For the text-containing cell, return its midpoint in [X, Y] coordinate format. 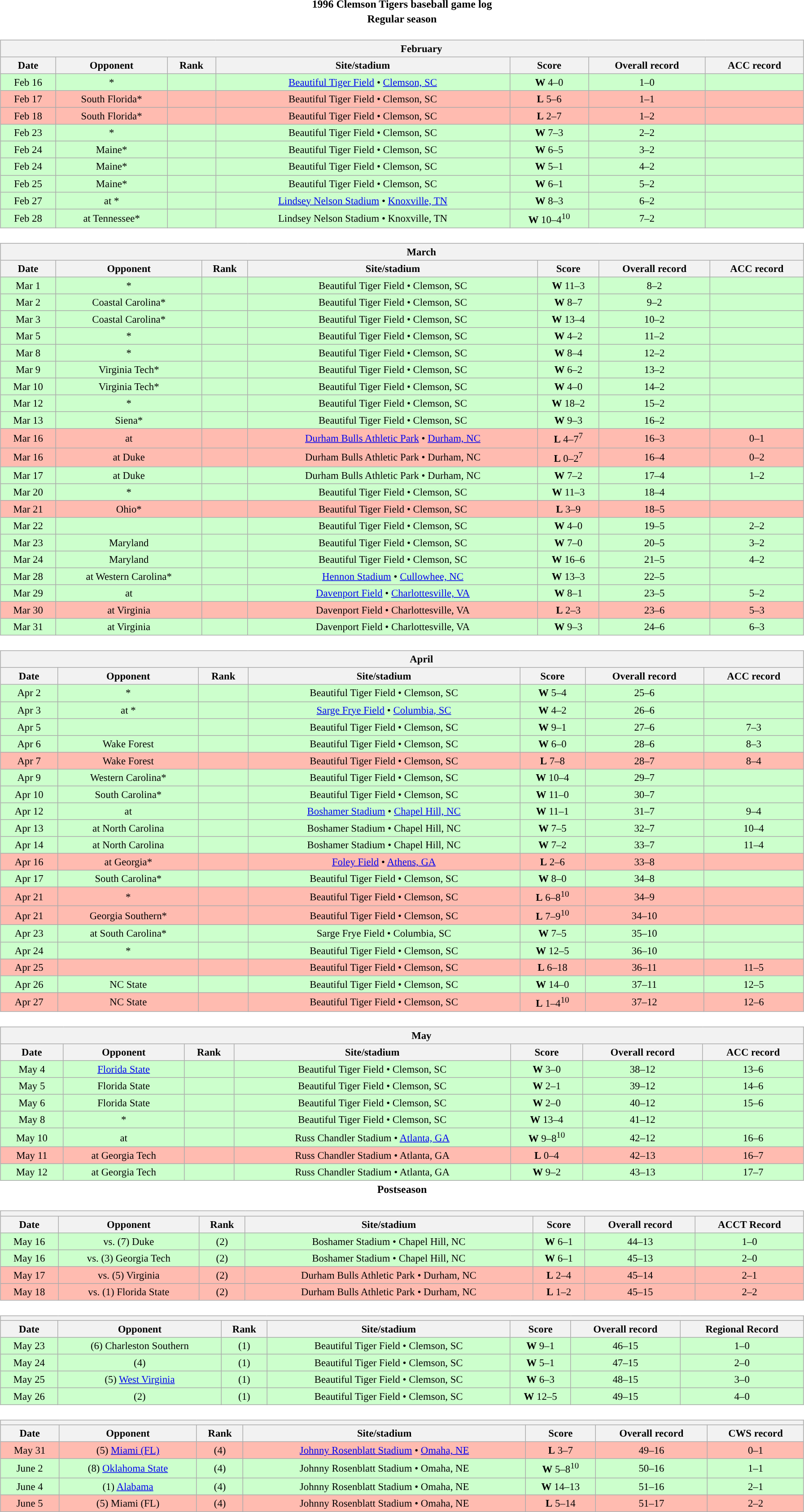
Feb 28 [28, 218]
at Georgia* [128, 862]
37–11 [644, 984]
W 14–13 [560, 1486]
at Western Carolina* [129, 576]
W 8–4 [568, 353]
L 0–27 [568, 457]
24–6 [655, 627]
23–5 [655, 593]
16–3 [655, 438]
Apr 27 [29, 1002]
35–10 [644, 933]
L 5–14 [560, 1503]
L 0–4 [546, 1156]
0–2 [756, 457]
W 16–6 [568, 560]
Apr 9 [29, 777]
29–7 [644, 777]
Mar 23 [28, 543]
May [402, 1035]
48–15 [625, 1380]
10–4 [754, 828]
Mar 20 [28, 492]
at Tennessee* [112, 218]
(6) Charleston Southern [140, 1346]
W 8–0 [553, 879]
Mar 24 [28, 560]
(8) Oklahoma State [128, 1468]
June 4 [30, 1486]
Mar 13 [28, 421]
Mar 17 [28, 475]
Apr 2 [29, 693]
13–2 [655, 370]
6–3 [756, 627]
11–4 [754, 845]
7–2 [647, 218]
L 2–7 [549, 116]
Apr 14 [29, 845]
Georgia Southern* [128, 916]
at South Carolina* [128, 933]
L 3–9 [568, 509]
8–3 [754, 744]
43–13 [642, 1172]
W 8–7 [568, 302]
45–15 [640, 1292]
46–15 [625, 1346]
42–12 [642, 1138]
Apr 26 [29, 984]
42–13 [642, 1156]
Hennon Stadium • Cullowhee, NC [393, 576]
Mar 2 [28, 302]
33–8 [644, 862]
Feb 27 [28, 201]
May 25 [29, 1380]
19–5 [655, 526]
34–9 [644, 897]
ACCT Record [750, 1224]
36–11 [644, 967]
February [402, 48]
May 5 [32, 1086]
May 8 [32, 1120]
W 6–5 [549, 150]
16–2 [655, 421]
51–17 [651, 1503]
May 11 [32, 1156]
Mar 21 [28, 509]
Mar 3 [28, 319]
May 12 [32, 1172]
Foley Field • Athens, GA [384, 862]
Apr 23 [29, 933]
Feb 23 [28, 133]
Apr 16 [29, 862]
3–0 [742, 1380]
Feb 18 [28, 116]
Feb 16 [28, 82]
L 5–6 [549, 99]
25–6 [644, 693]
8–4 [754, 761]
L 1–410 [553, 1002]
28–6 [644, 744]
15–6 [753, 1103]
41–12 [642, 1120]
Mar 9 [28, 370]
11–5 [754, 967]
9–2 [655, 302]
8–2 [655, 285]
12–6 [754, 1002]
L 7–8 [553, 761]
Mar 31 [28, 627]
32–7 [644, 828]
20–5 [655, 543]
17–4 [655, 475]
37–12 [644, 1002]
49–16 [651, 1451]
May 31 [30, 1451]
50–16 [651, 1468]
21–5 [655, 560]
L 6–18 [553, 967]
June 5 [30, 1503]
Ohio* [129, 509]
May 6 [32, 1103]
April [402, 659]
44–13 [640, 1241]
22–5 [655, 576]
10–2 [655, 319]
W 7–0 [568, 543]
13–6 [753, 1069]
28–7 [644, 761]
Regional Record [742, 1329]
18–4 [655, 492]
27–6 [644, 727]
vs. (7) Duke [129, 1241]
June 2 [30, 1468]
Apr 6 [29, 744]
16–7 [753, 1156]
W 10–410 [549, 218]
49–15 [625, 1396]
Mar 28 [28, 576]
L 3–7 [560, 1451]
23–6 [655, 610]
Mar 22 [28, 526]
9–4 [754, 811]
W 8–1 [568, 593]
L 1–2 [559, 1292]
W 6–2 [568, 370]
L 7–910 [553, 916]
33–7 [644, 845]
Siena* [129, 421]
17–7 [753, 1172]
16–4 [655, 457]
30–7 [644, 794]
Apr 12 [29, 811]
26–6 [644, 710]
L 2–3 [568, 610]
May 23 [29, 1346]
47–15 [625, 1363]
45–13 [640, 1258]
34–8 [644, 879]
Mar 5 [28, 336]
W 6–0 [553, 744]
May 10 [32, 1138]
Feb 25 [28, 184]
31–7 [644, 811]
Apr 3 [29, 710]
W 2–0 [546, 1103]
vs. (1) Florida State [129, 1292]
L 2–6 [553, 862]
34–10 [644, 916]
Mar 29 [28, 593]
W 8–3 [549, 201]
15–2 [655, 403]
W 14–0 [553, 984]
Mar 1 [28, 285]
W 11–0 [553, 794]
5–3 [756, 610]
L 2–4 [559, 1275]
Apr 24 [29, 950]
CWS record [756, 1433]
7–3 [754, 727]
Apr 5 [29, 727]
11–2 [655, 336]
Apr 17 [29, 879]
14–6 [753, 1086]
Apr 13 [29, 828]
May 4 [32, 1069]
L 6–810 [553, 897]
4–0 [742, 1396]
L 4–77 [568, 438]
Mar 8 [28, 353]
36–10 [644, 950]
Feb 17 [28, 99]
18–5 [655, 509]
Apr 25 [29, 967]
40–12 [642, 1103]
Apr 10 [29, 794]
12–2 [655, 353]
W 11–1 [553, 811]
W 2–1 [546, 1086]
March [402, 252]
45–14 [640, 1275]
Mar 30 [28, 610]
W 13–3 [568, 576]
W 18–2 [568, 403]
W 5–810 [560, 1468]
W 6–3 [540, 1380]
W 10–4 [553, 777]
51–16 [651, 1486]
May 18 [30, 1292]
vs. (3) Georgia Tech [129, 1258]
Mar 10 [28, 387]
May 26 [29, 1396]
(1) Alabama [128, 1486]
W 9–810 [546, 1138]
14–2 [655, 387]
38–12 [642, 1069]
Western Carolina* [128, 777]
6–2 [647, 201]
W 7–3 [549, 133]
(5) West Virginia [140, 1380]
W 3–0 [546, 1069]
W 5–4 [553, 693]
Apr 7 [29, 761]
39–12 [642, 1086]
May 24 [29, 1363]
May 17 [30, 1275]
W 9–2 [546, 1172]
12–5 [754, 984]
16–6 [753, 1138]
vs. (5) Virginia [129, 1275]
Mar 12 [28, 403]
